Find where the given text appears and provide that cell's center as (X, Y) coordinate. 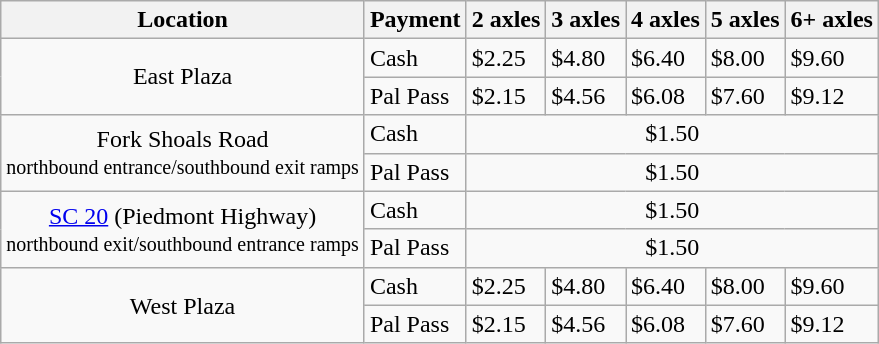
3 axles (586, 20)
2 axles (506, 20)
6+ axles (832, 20)
East Plaza (183, 77)
Fork Shoals Roadnorthbound entrance/southbound exit ramps (183, 153)
West Plaza (183, 305)
SC 20 (Piedmont Highway)northbound exit/southbound entrance ramps (183, 229)
Payment (415, 20)
5 axles (745, 20)
4 axles (666, 20)
Location (183, 20)
